Search for the cell housing the specified text and yield its (x, y) center coordinate. 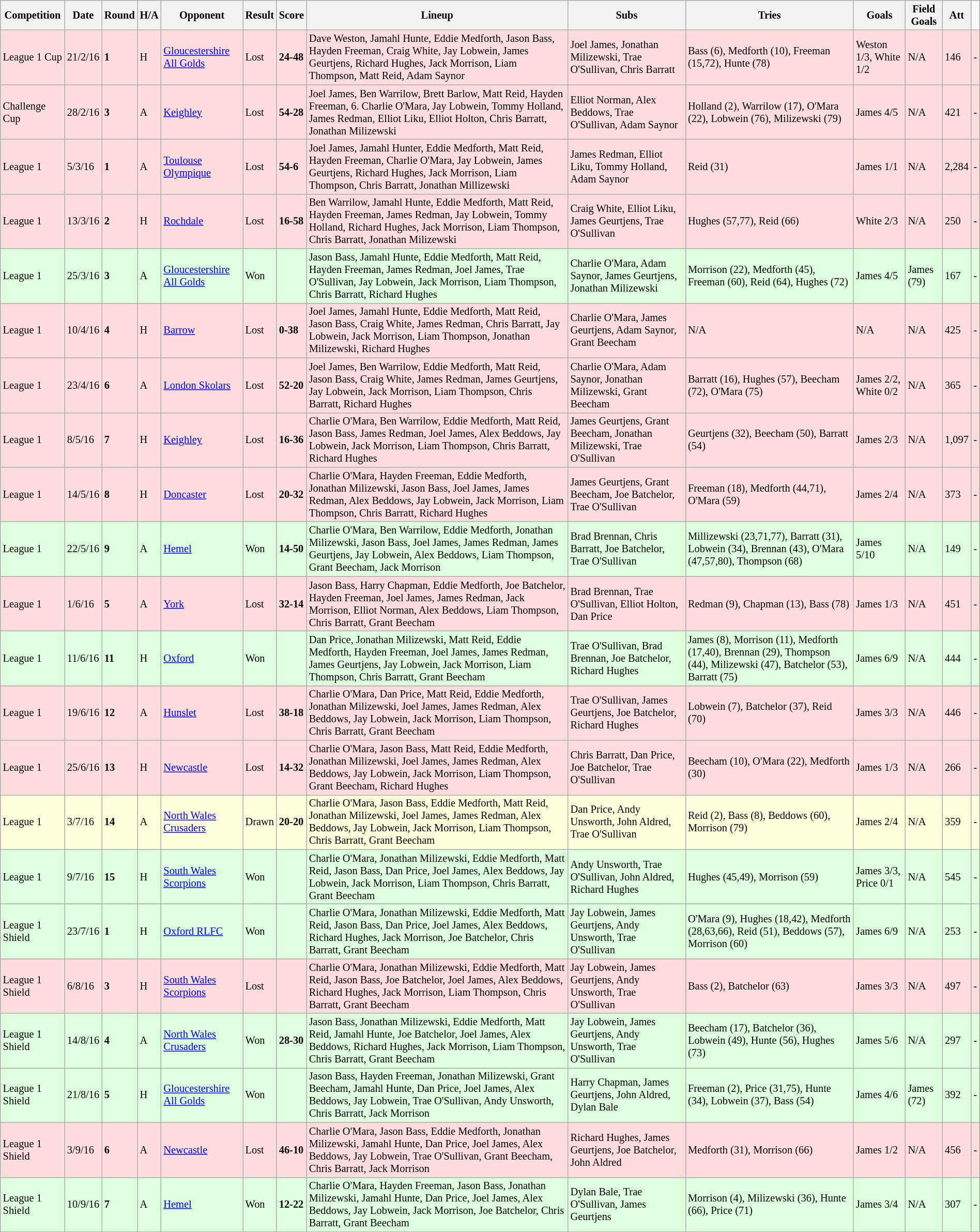
25/6/16 (83, 768)
Medforth (31), Morrison (66) (769, 1150)
5/3/16 (83, 166)
2 (120, 221)
25/3/16 (83, 276)
Beecham (17), Batchelor (36), Lobwein (49), Hunte (56), Hughes (73) (769, 1041)
8/5/16 (83, 440)
250 (957, 221)
266 (957, 768)
Harry Chapman, James Geurtjens, John Aldred, Dylan Bale (627, 1095)
James Redman, Elliot Liku, Tommy Holland, Adam Saynor (627, 166)
Joel James, Jonathan Milizewski, Trae O'Sullivan, Chris Barratt (627, 57)
11 (120, 658)
14-32 (292, 768)
Reid (31) (769, 166)
Subs (627, 15)
Morrison (22), Medforth (45), Freeman (60), Reid (64), Hughes (72) (769, 276)
19/6/16 (83, 713)
James Geurtjens, Grant Beecham, Joe Batchelor, Trae O'Sullivan (627, 494)
20-32 (292, 494)
146 (957, 57)
James 1/2 (879, 1150)
Morrison (4), Milizewski (36), Hunte (66), Price (71) (769, 1205)
6/8/16 (83, 986)
3/7/16 (83, 822)
297 (957, 1041)
3/9/16 (83, 1150)
54-28 (292, 112)
Redman (9), Chapman (13), Bass (78) (769, 604)
0-38 (292, 330)
421 (957, 112)
392 (957, 1095)
12-22 (292, 1205)
1,097 (957, 440)
14/8/16 (83, 1041)
28-30 (292, 1041)
Holland (2), Warrilow (17), O'Mara (22), Lobwein (76), Milizewski (79) (769, 112)
Weston 1/3, White 1/2 (879, 57)
James 3/3, Price 0/1 (879, 877)
James (72) (924, 1095)
28/2/16 (83, 112)
1/6/16 (83, 604)
16-36 (292, 440)
Charlie O'Mara, James Geurtjens, Adam Saynor, Grant Beecham (627, 330)
James 4/6 (879, 1095)
10/4/16 (83, 330)
London Skolars (202, 385)
456 (957, 1150)
York (202, 604)
14 (120, 822)
11/6/16 (83, 658)
James 3/4 (879, 1205)
Geurtjens (32), Beecham (50), Barratt (54) (769, 440)
15 (120, 877)
Richard Hughes, James Geurtjens, Joe Batchelor, John Aldred (627, 1150)
Dylan Bale, Trae O'Sullivan, James Geurtjens (627, 1205)
446 (957, 713)
Drawn (259, 822)
167 (957, 276)
H/A (149, 15)
Charlie O'Mara, Adam Saynor, James Geurtjens, Jonathan Milizewski (627, 276)
10/9/16 (83, 1205)
Freeman (18), Medforth (44,71), O'Mara (59) (769, 494)
James 1/1 (879, 166)
52-20 (292, 385)
497 (957, 986)
23/7/16 (83, 931)
Challenge Cup (33, 112)
46-10 (292, 1150)
Oxford RLFC (202, 931)
James 2/2, White 0/2 (879, 385)
James (79) (924, 276)
Date (83, 15)
League 1 Cup (33, 57)
Barratt (16), Hughes (57), Beecham (72), O'Mara (75) (769, 385)
Field Goals (924, 15)
Trae O'Sullivan, James Geurtjens, Joe Batchelor, Richard Hughes (627, 713)
14/5/16 (83, 494)
Oxford (202, 658)
Bass (6), Medforth (10), Freeman (15,72), Hunte (78) (769, 57)
Brad Brennan, Chris Barratt, Joe Batchelor, Trae O'Sullivan (627, 549)
Trae O'Sullivan, Brad Brennan, Joe Batchelor, Richard Hughes (627, 658)
Beecham (10), O'Mara (22), Medforth (30) (769, 768)
Brad Brennan, Trae O'Sullivan, Elliot Holton, Dan Price (627, 604)
Craig White, Elliot Liku, James Geurtjens, Trae O'Sullivan (627, 221)
Millizewski (23,71,77), Barratt (31), Lobwein (34), Brennan (43), O'Mara (47,57,80), Thompson (68) (769, 549)
21/8/16 (83, 1095)
307 (957, 1205)
20-20 (292, 822)
James (8), Morrison (11), Medforth (17,40), Brennan (29), Thompson (44), Milizewski (47), Batchelor (53), Barratt (75) (769, 658)
425 (957, 330)
Att (957, 15)
32-14 (292, 604)
16-58 (292, 221)
Hughes (45,49), Morrison (59) (769, 877)
451 (957, 604)
38-18 (292, 713)
22/5/16 (83, 549)
Doncaster (202, 494)
Hunslet (202, 713)
Result (259, 15)
O'Mara (9), Hughes (18,42), Medforth (28,63,66), Reid (51), Beddows (57), Morrison (60) (769, 931)
253 (957, 931)
Bass (2), Batchelor (63) (769, 986)
9 (120, 549)
14-50 (292, 549)
54-6 (292, 166)
Round (120, 15)
James 5/6 (879, 1041)
Elliot Norman, Alex Beddows, Trae O'Sullivan, Adam Saynor (627, 112)
12 (120, 713)
Andy Unsworth, Trae O'Sullivan, John Aldred, Richard Hughes (627, 877)
23/4/16 (83, 385)
365 (957, 385)
9/7/16 (83, 877)
Rochdale (202, 221)
24-48 (292, 57)
8 (120, 494)
373 (957, 494)
149 (957, 549)
Dan Price, Andy Unsworth, John Aldred, Trae O'Sullivan (627, 822)
James 5/10 (879, 549)
21/2/16 (83, 57)
James 2/3 (879, 440)
Barrow (202, 330)
James Geurtjens, Grant Beecham, Jonathan Milizewski, Trae O'Sullivan (627, 440)
13/3/16 (83, 221)
Chris Barratt, Dan Price, Joe Batchelor, Trae O'Sullivan (627, 768)
Opponent (202, 15)
Toulouse Olympique (202, 166)
13 (120, 768)
444 (957, 658)
Hughes (57,77), Reid (66) (769, 221)
Lobwein (7), Batchelor (37), Reid (70) (769, 713)
Competition (33, 15)
Score (292, 15)
359 (957, 822)
Lineup (437, 15)
2,284 (957, 166)
545 (957, 877)
Tries (769, 15)
White 2/3 (879, 221)
Charlie O'Mara, Adam Saynor, Jonathan Milizewski, Grant Beecham (627, 385)
Reid (2), Bass (8), Beddows (60), Morrison (79) (769, 822)
Goals (879, 15)
Freeman (2), Price (31,75), Hunte (34), Lobwein (37), Bass (54) (769, 1095)
